From the cell containing the given text, extract its center point as [x, y] coordinate. 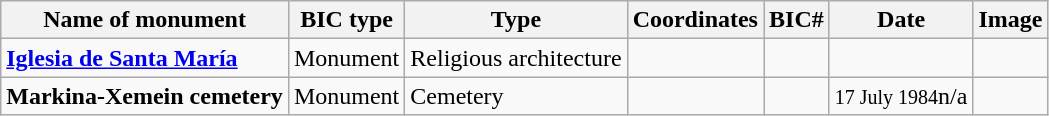
Date [901, 20]
Iglesia de Santa María [145, 58]
Markina-Xemein cemetery [145, 96]
Type [516, 20]
BIC# [797, 20]
BIC type [346, 20]
17 July 1984n/a [901, 96]
Name of monument [145, 20]
Cemetery [516, 96]
Religious architecture [516, 58]
Coordinates [695, 20]
Image [1010, 20]
